Return the [X, Y] coordinate for the center point of the cell that contains the specified text.  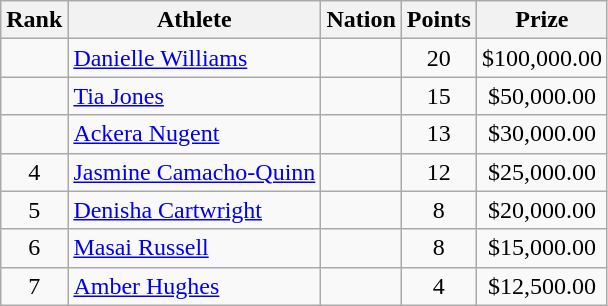
Prize [542, 20]
$50,000.00 [542, 96]
Athlete [194, 20]
$20,000.00 [542, 210]
$25,000.00 [542, 172]
Tia Jones [194, 96]
Danielle Williams [194, 58]
12 [438, 172]
$30,000.00 [542, 134]
6 [34, 248]
Amber Hughes [194, 286]
20 [438, 58]
Masai Russell [194, 248]
Ackera Nugent [194, 134]
7 [34, 286]
5 [34, 210]
$15,000.00 [542, 248]
$100,000.00 [542, 58]
15 [438, 96]
Rank [34, 20]
Nation [361, 20]
$12,500.00 [542, 286]
Denisha Cartwright [194, 210]
13 [438, 134]
Jasmine Camacho-Quinn [194, 172]
Points [438, 20]
